Pinpoint the cell where the given text exists, returning its (x, y) midpoint coordinate. 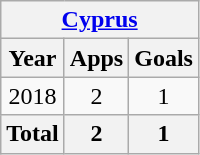
Total (33, 134)
Goals (164, 58)
Cyprus (100, 20)
Apps (96, 58)
Year (33, 58)
2018 (33, 96)
